Output the [x, y] coordinate of the center of the cell containing the given text.  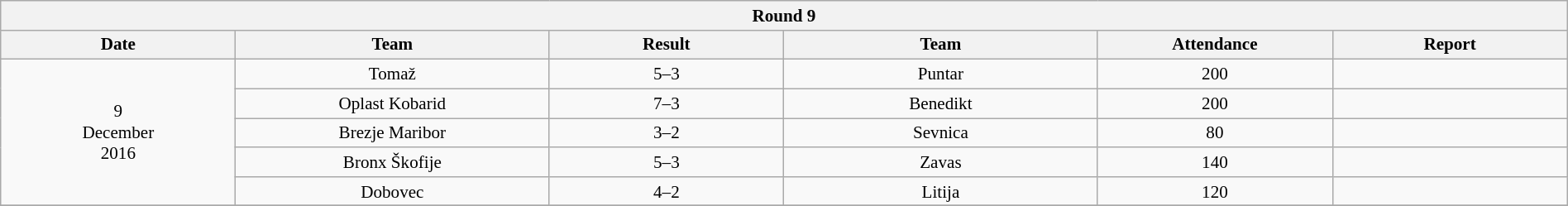
Bronx Škofije [392, 162]
Dobovec [392, 190]
Benedikt [941, 103]
Oplast Kobarid [392, 103]
Litija [941, 190]
9 December 2016 [118, 132]
3–2 [667, 132]
Zavas [941, 162]
Report [1450, 45]
80 [1215, 132]
140 [1215, 162]
120 [1215, 190]
Sevnica [941, 132]
Round 9 [784, 15]
7–3 [667, 103]
Brezje Maribor [392, 132]
Date [118, 45]
Tomaž [392, 74]
Attendance [1215, 45]
Puntar [941, 74]
Result [667, 45]
4–2 [667, 190]
